Search for the cell housing the specified text and yield its (X, Y) center coordinate. 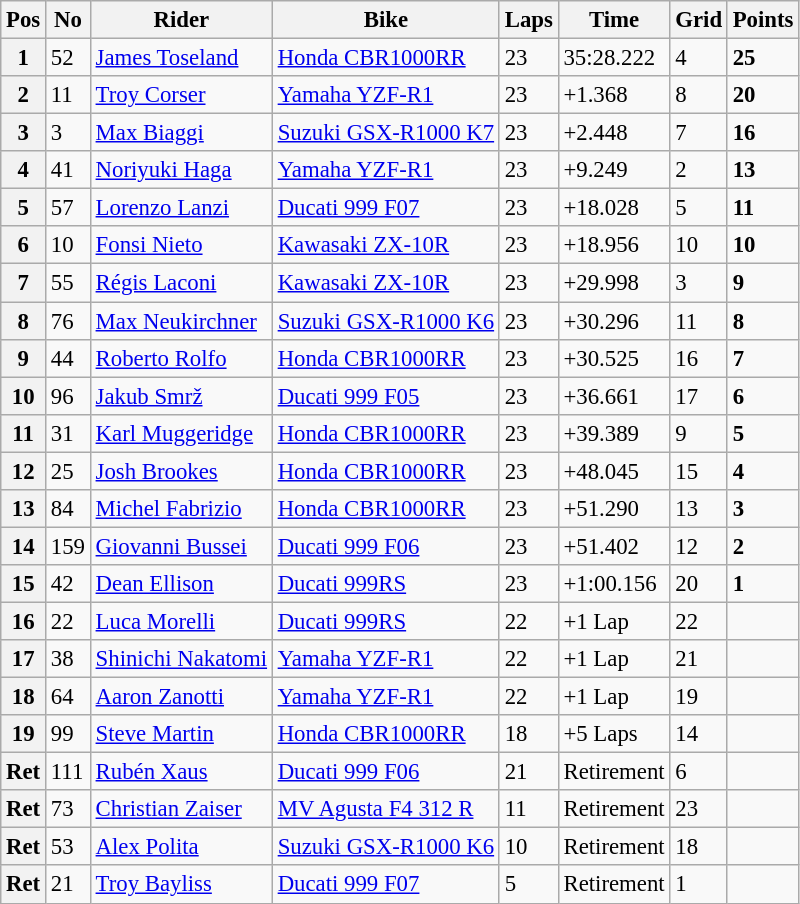
Laps (528, 20)
Michel Fabrizio (181, 509)
+51.402 (614, 546)
Troy Bayliss (181, 885)
MV Agusta F4 312 R (386, 809)
52 (68, 58)
Points (762, 20)
31 (68, 433)
Jakub Smrž (181, 396)
+30.296 (614, 321)
53 (68, 847)
Steve Martin (181, 734)
Max Biaggi (181, 133)
38 (68, 659)
64 (68, 697)
Roberto Rolfo (181, 358)
Ducati 999 F05 (386, 396)
99 (68, 734)
Lorenzo Lanzi (181, 208)
Shinichi Nakatomi (181, 659)
Rider (181, 20)
Josh Brookes (181, 471)
+30.525 (614, 358)
+29.998 (614, 283)
Troy Corser (181, 95)
Suzuki GSX-R1000 K7 (386, 133)
44 (68, 358)
42 (68, 584)
James Toseland (181, 58)
Christian Zaiser (181, 809)
Aaron Zanotti (181, 697)
84 (68, 509)
Dean Ellison (181, 584)
55 (68, 283)
159 (68, 546)
73 (68, 809)
+1:00.156 (614, 584)
96 (68, 396)
+2.448 (614, 133)
Max Neukirchner (181, 321)
111 (68, 772)
+18.028 (614, 208)
Régis Laconi (181, 283)
+9.249 (614, 170)
No (68, 20)
+51.290 (614, 509)
+48.045 (614, 471)
+5 Laps (614, 734)
Bike (386, 20)
41 (68, 170)
Grid (698, 20)
Rubén Xaus (181, 772)
76 (68, 321)
Alex Polita (181, 847)
35:28.222 (614, 58)
57 (68, 208)
Karl Muggeridge (181, 433)
+1.368 (614, 95)
Giovanni Bussei (181, 546)
Noriyuki Haga (181, 170)
Time (614, 20)
Fonsi Nieto (181, 245)
Luca Morelli (181, 621)
+36.661 (614, 396)
Pos (24, 20)
+39.389 (614, 433)
+18.956 (614, 245)
